Detect which cell encompasses the target text, then output its (X, Y) center coordinate. 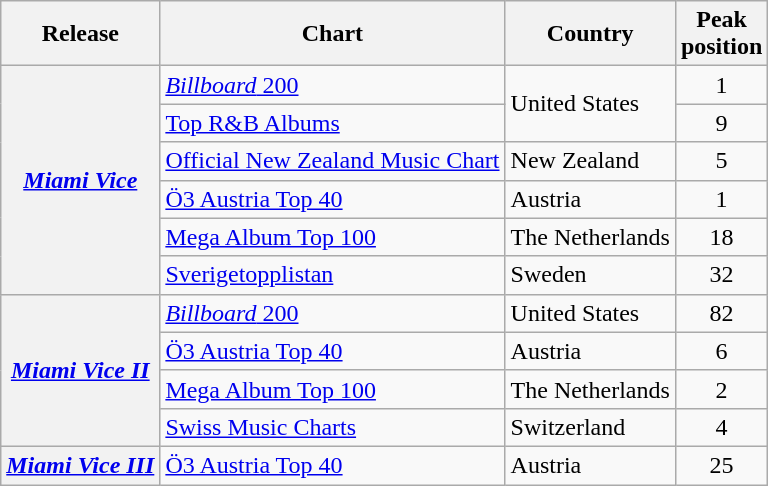
Sweden (590, 275)
Chart (332, 34)
32 (721, 275)
Top R&B Albums (332, 123)
Miami Vice II (80, 370)
4 (721, 427)
18 (721, 237)
82 (721, 313)
Miami Vice (80, 180)
2 (721, 389)
Official New Zealand Music Chart (332, 161)
Peakposition (721, 34)
Sverigetopplistan (332, 275)
Country (590, 34)
Miami Vice III (80, 465)
Swiss Music Charts (332, 427)
Release (80, 34)
New Zealand (590, 161)
5 (721, 161)
9 (721, 123)
6 (721, 351)
25 (721, 465)
Switzerland (590, 427)
